Capture the cell that displays the provided text and extract its [x, y] central coordinate. 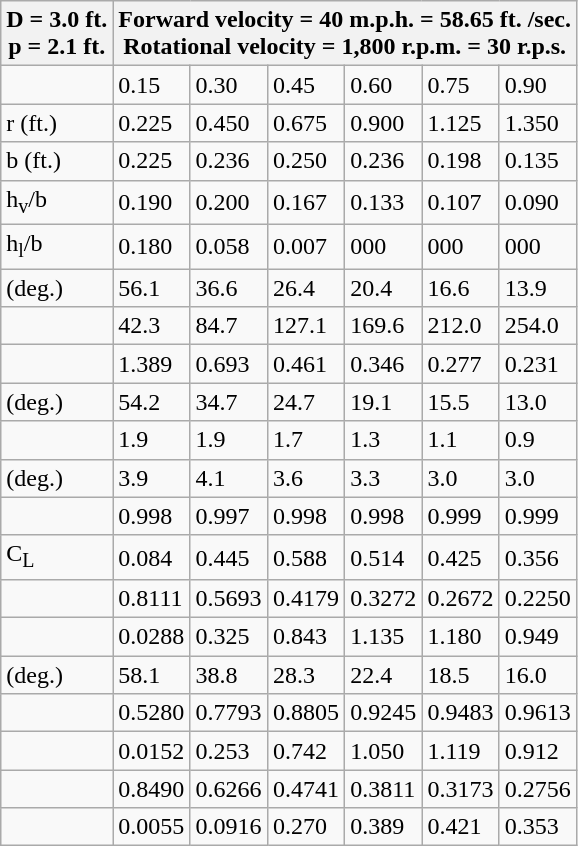
0.2250 [538, 598]
4.1 [228, 478]
1.180 [460, 637]
0.9613 [538, 713]
0.445 [228, 557]
84.7 [228, 326]
1.125 [460, 123]
0.090 [538, 202]
54.2 [152, 402]
26.4 [306, 288]
3.9 [152, 478]
0.461 [306, 364]
0.107 [460, 202]
127.1 [306, 326]
0.693 [228, 364]
0.0288 [152, 637]
0.253 [228, 751]
16.6 [460, 288]
0.8490 [152, 789]
0.007 [306, 246]
D = 3.0 ft.p = 2.1 ft. [57, 34]
3.3 [384, 478]
0.9 [538, 440]
0.133 [384, 202]
1.7 [306, 440]
0.30 [228, 85]
0.588 [306, 557]
0.9245 [384, 713]
r (ft.) [57, 123]
0.231 [538, 364]
0.353 [538, 827]
0.058 [228, 246]
0.6266 [228, 789]
0.60 [384, 85]
0.4741 [306, 789]
CL [57, 557]
0.0055 [152, 827]
18.5 [460, 675]
0.346 [384, 364]
0.8805 [306, 713]
0.514 [384, 557]
0.9483 [460, 713]
1.135 [384, 637]
0.997 [228, 516]
0.5693 [228, 598]
212.0 [460, 326]
0.250 [306, 161]
0.4179 [306, 598]
0.190 [152, 202]
1.389 [152, 364]
0.135 [538, 161]
0.450 [228, 123]
0.389 [384, 827]
0.270 [306, 827]
169.6 [384, 326]
254.0 [538, 326]
0.45 [306, 85]
38.8 [228, 675]
56.1 [152, 288]
0.200 [228, 202]
0.356 [538, 557]
0.2756 [538, 789]
0.8111 [152, 598]
34.7 [228, 402]
3.6 [306, 478]
hv/b [57, 202]
1.119 [460, 751]
0.2672 [460, 598]
19.1 [384, 402]
0.7793 [228, 713]
0.742 [306, 751]
1.350 [538, 123]
0.5280 [152, 713]
Forward velocity = 40 m.p.h. = 58.65 ft. /sec.Rotational velocity = 1,800 r.p.m. = 30 r.p.s. [345, 34]
1.3 [384, 440]
0.15 [152, 85]
36.6 [228, 288]
0.325 [228, 637]
0.421 [460, 827]
0.425 [460, 557]
0.900 [384, 123]
28.3 [306, 675]
0.084 [152, 557]
24.7 [306, 402]
0.0152 [152, 751]
13.0 [538, 402]
0.3811 [384, 789]
0.167 [306, 202]
0.949 [538, 637]
0.75 [460, 85]
0.90 [538, 85]
0.675 [306, 123]
0.277 [460, 364]
b (ft.) [57, 161]
1.050 [384, 751]
1.1 [460, 440]
42.3 [152, 326]
58.1 [152, 675]
16.0 [538, 675]
hl/b [57, 246]
0.3272 [384, 598]
22.4 [384, 675]
0.3173 [460, 789]
15.5 [460, 402]
0.843 [306, 637]
0.180 [152, 246]
0.912 [538, 751]
20.4 [384, 288]
13.9 [538, 288]
0.0916 [228, 827]
0.198 [460, 161]
